Find where the given text appears and provide that cell's center as [X, Y] coordinate. 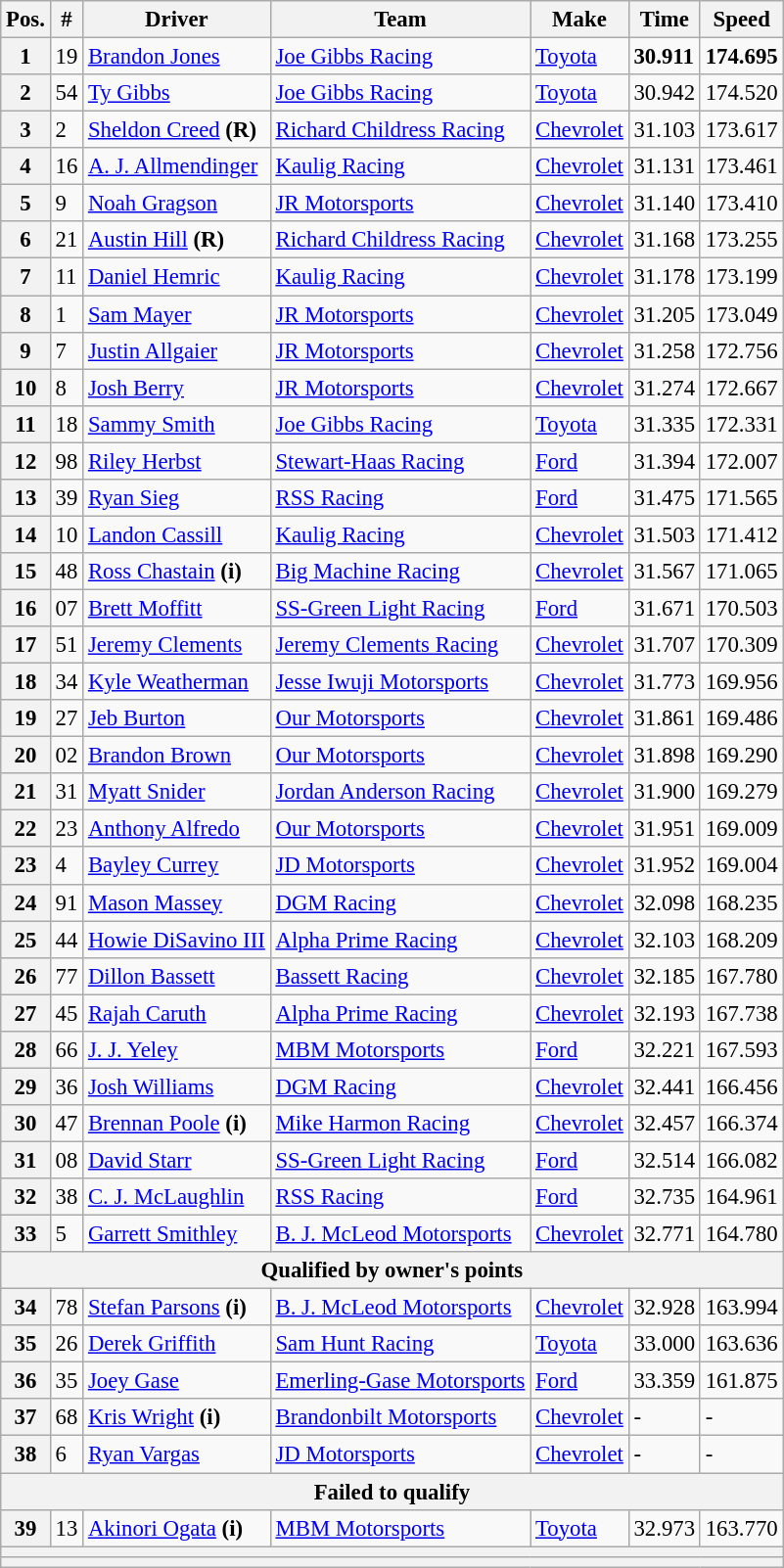
173.255 [742, 240]
Big Machine Racing [400, 572]
48 [67, 572]
Justin Allgaier [177, 350]
31.861 [664, 718]
51 [67, 645]
Austin Hill (R) [177, 240]
171.412 [742, 534]
Anthony Alfredo [177, 829]
173.410 [742, 204]
168.209 [742, 940]
24 [25, 902]
28 [25, 1050]
167.738 [742, 1013]
31.394 [664, 461]
33.000 [664, 1344]
166.456 [742, 1086]
31.140 [664, 204]
Myatt Snider [177, 792]
Brandon Jones [177, 57]
3 [25, 130]
32.185 [664, 976]
Brandon Brown [177, 756]
Joey Gase [177, 1381]
32.771 [664, 1234]
Driver [177, 20]
31.671 [664, 608]
167.593 [742, 1050]
Josh Berry [177, 388]
Jeb Burton [177, 718]
Sheldon Creed (R) [177, 130]
Noah Gragson [177, 204]
30 [25, 1124]
31.567 [664, 572]
47 [67, 1124]
Derek Griffith [177, 1344]
12 [25, 461]
33 [25, 1234]
32.098 [664, 902]
172.007 [742, 461]
169.486 [742, 718]
171.065 [742, 572]
C. J. McLaughlin [177, 1197]
Sammy Smith [177, 424]
31.335 [664, 424]
Jordan Anderson Racing [400, 792]
32.514 [664, 1160]
163.636 [742, 1344]
37 [25, 1418]
78 [67, 1308]
Speed [742, 20]
Mason Massey [177, 902]
Daniel Hemric [177, 277]
31.178 [664, 277]
169.004 [742, 866]
31.274 [664, 388]
31.475 [664, 498]
45 [67, 1013]
32.441 [664, 1086]
172.756 [742, 350]
31.900 [664, 792]
31.773 [664, 682]
170.309 [742, 645]
31.168 [664, 240]
Jesse Iwuji Motorsports [400, 682]
31.952 [664, 866]
171.565 [742, 498]
Bayley Currey [177, 866]
29 [25, 1086]
172.331 [742, 424]
Qualified by owner's points [392, 1270]
Josh Williams [177, 1086]
173.617 [742, 130]
31.103 [664, 130]
32.735 [664, 1197]
Jeremy Clements Racing [400, 645]
174.520 [742, 93]
32.221 [664, 1050]
173.049 [742, 314]
31.951 [664, 829]
Brennan Poole (i) [177, 1124]
Riley Herbst [177, 461]
Brett Moffitt [177, 608]
91 [67, 902]
31.898 [664, 756]
31.131 [664, 166]
15 [25, 572]
14 [25, 534]
Stewart-Haas Racing [400, 461]
30.942 [664, 93]
17 [25, 645]
Sam Mayer [177, 314]
33.359 [664, 1381]
Ty Gibbs [177, 93]
Time [664, 20]
Mike Harmon Racing [400, 1124]
164.961 [742, 1197]
Brandonbilt Motorsports [400, 1418]
54 [67, 93]
Dillon Bassett [177, 976]
31.205 [664, 314]
172.667 [742, 388]
44 [67, 940]
Emerling-Gase Motorsports [400, 1381]
166.082 [742, 1160]
Kris Wright (i) [177, 1418]
Landon Cassill [177, 534]
169.290 [742, 756]
Failed to qualify [392, 1492]
32.928 [664, 1308]
167.780 [742, 976]
163.994 [742, 1308]
A. J. Allmendinger [177, 166]
David Starr [177, 1160]
Bassett Racing [400, 976]
30.911 [664, 57]
Rajah Caruth [177, 1013]
173.199 [742, 277]
166.374 [742, 1124]
32.973 [664, 1528]
Stefan Parsons (i) [177, 1308]
66 [67, 1050]
20 [25, 756]
32.103 [664, 940]
169.009 [742, 829]
Make [579, 20]
31.258 [664, 350]
169.956 [742, 682]
68 [67, 1418]
32.457 [664, 1124]
Pos. [25, 20]
98 [67, 461]
Team [400, 20]
161.875 [742, 1381]
J. J. Yeley [177, 1050]
Ryan Vargas [177, 1454]
163.770 [742, 1528]
08 [67, 1160]
77 [67, 976]
164.780 [742, 1234]
169.279 [742, 792]
173.461 [742, 166]
Ryan Sieg [177, 498]
31.503 [664, 534]
Akinori Ogata (i) [177, 1528]
32.193 [664, 1013]
170.503 [742, 608]
Ross Chastain (i) [177, 572]
Kyle Weatherman [177, 682]
Sam Hunt Racing [400, 1344]
31.707 [664, 645]
Garrett Smithley [177, 1234]
02 [67, 756]
168.235 [742, 902]
# [67, 20]
07 [67, 608]
Jeremy Clements [177, 645]
32 [25, 1197]
174.695 [742, 57]
25 [25, 940]
Howie DiSavino III [177, 940]
22 [25, 829]
